Locate the cell with the specified text and output its [x, y] center coordinate. 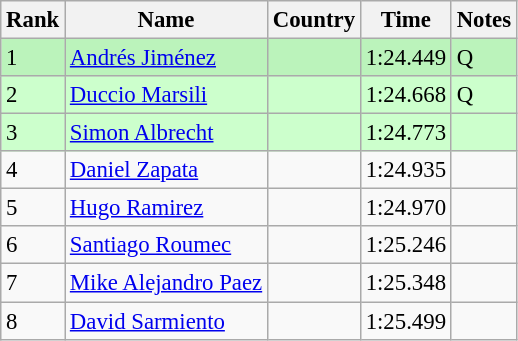
1:25.499 [406, 321]
7 [33, 283]
Country [314, 20]
2 [33, 95]
4 [33, 170]
1:25.246 [406, 245]
Rank [33, 20]
Duccio Marsili [166, 95]
1:24.935 [406, 170]
Santiago Roumec [166, 245]
1:24.449 [406, 58]
Notes [484, 20]
1 [33, 58]
6 [33, 245]
1:24.970 [406, 208]
Daniel Zapata [166, 170]
Time [406, 20]
Mike Alejandro Paez [166, 283]
3 [33, 133]
David Sarmiento [166, 321]
8 [33, 321]
Hugo Ramirez [166, 208]
Simon Albrecht [166, 133]
1:24.668 [406, 95]
1:24.773 [406, 133]
Name [166, 20]
1:25.348 [406, 283]
5 [33, 208]
Andrés Jiménez [166, 58]
